Capture the cell that displays the provided text and extract its (x, y) central coordinate. 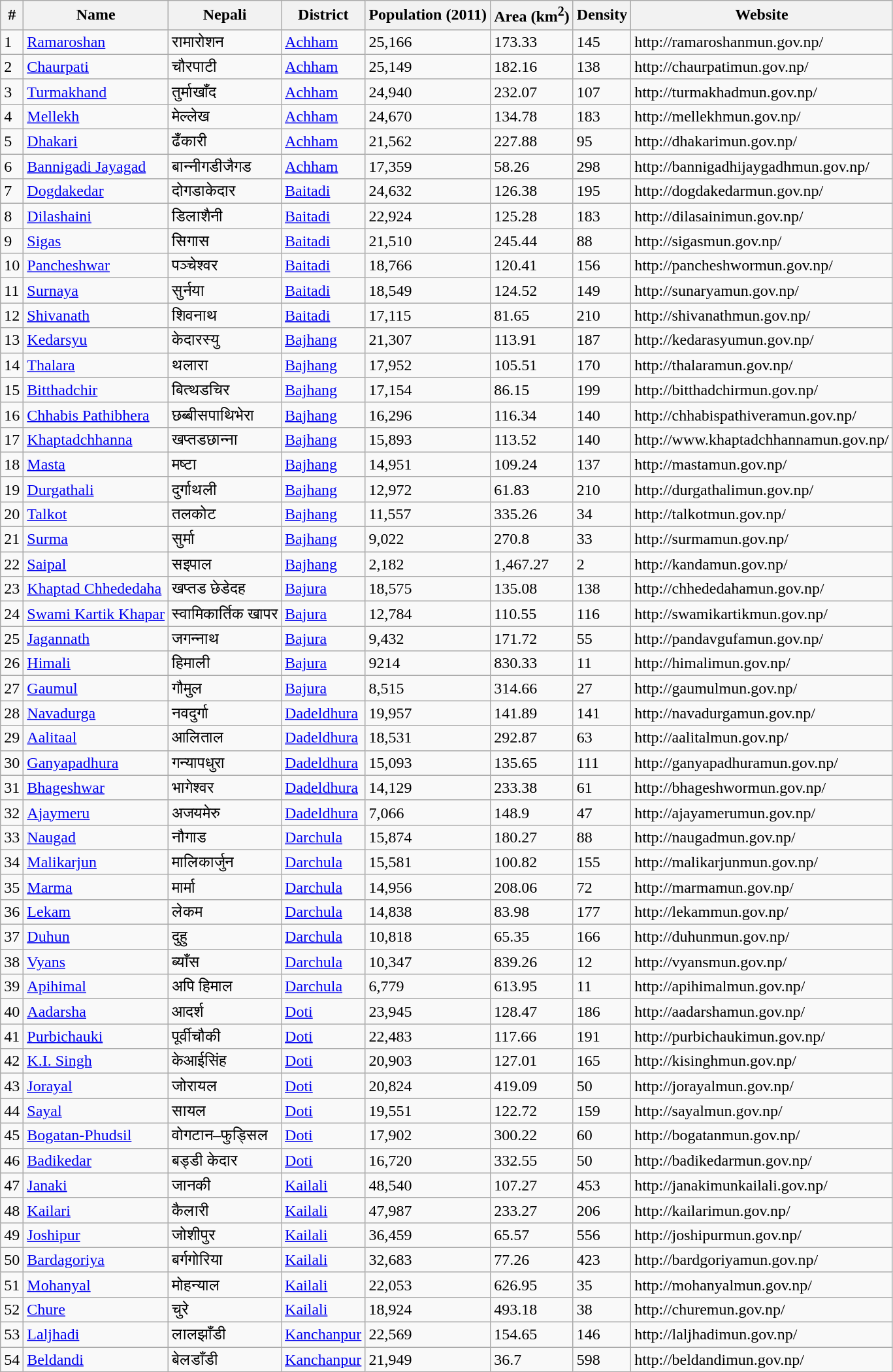
Ganyapadhura (96, 763)
1,467.27 (532, 564)
दुर्गाथली (225, 489)
Bhageshwar (96, 788)
Bardagoriya (96, 1260)
83.98 (532, 912)
Pancheshwar (96, 266)
141 (602, 713)
24,940 (428, 91)
26 (12, 663)
125.28 (532, 216)
22,569 (428, 1335)
http://surmamun.gov.np/ (762, 539)
http://purbichaukimun.gov.np/ (762, 1036)
K.I. Singh (96, 1061)
21,307 (428, 340)
14 (12, 365)
http://www.khaptadchhannamun.gov.np/ (762, 439)
Area (km2) (532, 16)
19,551 (428, 1111)
53 (12, 1335)
206 (602, 1210)
77.26 (532, 1260)
49 (12, 1235)
116.34 (532, 415)
http://dilasainimun.gov.np/ (762, 216)
7,066 (428, 812)
http://beldandimun.gov.np/ (762, 1360)
335.26 (532, 514)
111 (602, 763)
पञ्चेश्वर (225, 266)
मष्टा (225, 464)
18,549 (428, 291)
29 (12, 738)
21,562 (428, 142)
28 (12, 713)
65.57 (532, 1235)
113.91 (532, 340)
दोगडाकेदार (225, 191)
109.24 (532, 464)
227.88 (532, 142)
http://kedarasyumun.gov.np/ (762, 340)
http://durgathalimun.gov.np/ (762, 489)
Website (762, 16)
# (12, 16)
http://apihimalmun.gov.np/ (762, 987)
खप्तड छेडेदह (225, 589)
ढँकारी (225, 142)
21 (12, 539)
493.18 (532, 1309)
http://vyansmun.gov.np/ (762, 962)
Dilashaini (96, 216)
17,154 (428, 390)
120.41 (532, 266)
http://bardgoriyamun.gov.np/ (762, 1260)
केआईसिंह (225, 1061)
117.66 (532, 1036)
171.72 (532, 639)
आदर्श (225, 1012)
18,924 (428, 1309)
सुर्मा (225, 539)
16 (12, 415)
14,956 (428, 887)
15,093 (428, 763)
Mellekh (96, 116)
Dhakari (96, 142)
107 (602, 91)
नवदुर्गा (225, 713)
25 (12, 639)
51 (12, 1284)
17,902 (428, 1136)
मोहन्याल (225, 1284)
हिमाली (225, 663)
292.87 (532, 738)
Janaki (96, 1185)
173.33 (532, 42)
15,874 (428, 837)
कैलारी (225, 1210)
19 (12, 489)
Lekam (96, 912)
पूर्वीचौकी (225, 1036)
154.65 (532, 1335)
8 (12, 216)
नौगाड (225, 837)
Population (2011) (428, 16)
10,347 (428, 962)
बेलडाँडी (225, 1360)
127.01 (532, 1061)
598 (602, 1360)
22,483 (428, 1036)
48,540 (428, 1185)
36 (12, 912)
http://joshipurmun.gov.np/ (762, 1235)
44 (12, 1111)
डिलाशैनी (225, 216)
http://sunaryamun.gov.np/ (762, 291)
830.33 (532, 663)
http://bhageshwormun.gov.np/ (762, 788)
खप्तडछान्ना (225, 439)
419.09 (532, 1086)
17 (12, 439)
195 (602, 191)
Kailari (96, 1210)
58.26 (532, 167)
46 (12, 1160)
170 (602, 365)
208.06 (532, 887)
24,632 (428, 191)
Vyans (96, 962)
186 (602, 1012)
Jagannath (96, 639)
166 (602, 937)
Kedarsyu (96, 340)
134.78 (532, 116)
http://kisinghmun.gov.np/ (762, 1061)
http://ganyapadhuramun.gov.np/ (762, 763)
24 (12, 614)
Density (602, 16)
30 (12, 763)
45 (12, 1136)
http://pandavgufamun.gov.np/ (762, 639)
http://kailarimun.gov.np/ (762, 1210)
54 (12, 1360)
Bannigadi Jayagad (96, 167)
423 (602, 1260)
ब्याँस (225, 962)
http://janakimunkailali.gov.np/ (762, 1185)
65.35 (532, 937)
लेकम (225, 912)
वोगटान–फुड्सिल (225, 1136)
District (323, 16)
15 (12, 390)
Gaumul (96, 688)
113.52 (532, 439)
Surma (96, 539)
81.65 (532, 315)
11,557 (428, 514)
107.27 (532, 1185)
Bitthadchir (96, 390)
22 (12, 564)
332.55 (532, 1160)
116 (602, 614)
तलकोट (225, 514)
6 (12, 167)
बर्गगोरिया (225, 1260)
55 (602, 639)
तुर्माखाँद (225, 91)
Swami Kartik Khapar (96, 614)
http://shivanathmun.gov.np/ (762, 315)
Saipal (96, 564)
7 (12, 191)
15,893 (428, 439)
18,766 (428, 266)
9,022 (428, 539)
14,838 (428, 912)
245.44 (532, 241)
रामारोशन (225, 42)
सिगास (225, 241)
http://chhededahamun.gov.np/ (762, 589)
सइपाल (225, 564)
Dogdakedar (96, 191)
बित्थडचिर (225, 390)
http://aadarshamun.gov.np/ (762, 1012)
लालझाँडी (225, 1335)
Himali (96, 663)
http://ajayamerumun.gov.np/ (762, 812)
Mohanyal (96, 1284)
स्वामिकार्तिक खापर (225, 614)
http://gaumulmun.gov.np/ (762, 688)
40 (12, 1012)
17,952 (428, 365)
20,824 (428, 1086)
Malikarjun (96, 862)
http://laljhadimun.gov.np/ (762, 1335)
149 (602, 291)
Turmakhand (96, 91)
135.65 (532, 763)
केदारस्यु (225, 340)
Duhun (96, 937)
12,972 (428, 489)
2,182 (428, 564)
अपि हिमाल (225, 987)
भागेश्वर (225, 788)
128.47 (532, 1012)
22,053 (428, 1284)
http://dhakarimun.gov.np/ (762, 142)
http://kandamun.gov.np/ (762, 564)
Thalara (96, 365)
52 (12, 1309)
Khaptadchhanna (96, 439)
95 (602, 142)
http://navadurgamun.gov.np/ (762, 713)
314.66 (532, 688)
6,779 (428, 987)
233.27 (532, 1210)
सायल (225, 1111)
182.16 (532, 67)
http://swamikartikmun.gov.np/ (762, 614)
3 (12, 91)
12,784 (428, 614)
http://dogdakedarmun.gov.np/ (762, 191)
http://bogatanmun.gov.np/ (762, 1136)
61 (602, 788)
http://ramaroshanmun.gov.np/ (762, 42)
122.72 (532, 1111)
16,720 (428, 1160)
72 (602, 887)
24,670 (428, 116)
http://badikedarmun.gov.np/ (762, 1160)
233.38 (532, 788)
Name (96, 16)
http://aalitalmun.gov.np/ (762, 738)
http://bannigadhijaygadhmun.gov.np/ (762, 167)
मालिकार्जुन (225, 862)
298 (602, 167)
Surnaya (96, 291)
जोरायल (225, 1086)
124.52 (532, 291)
37 (12, 937)
18,575 (428, 589)
8,515 (428, 688)
अजयमेरु (225, 812)
http://malikarjunmun.gov.np/ (762, 862)
36.7 (532, 1360)
Talkot (96, 514)
23,945 (428, 1012)
180.27 (532, 837)
16,296 (428, 415)
105.51 (532, 365)
47,987 (428, 1210)
मार्मा (225, 887)
Bogatan-Phudsil (96, 1136)
21,949 (428, 1360)
http://thalaramun.gov.np/ (762, 365)
Sayal (96, 1111)
Aadarsha (96, 1012)
14,129 (428, 788)
137 (602, 464)
बान्नीगडीजैगड (225, 167)
25,149 (428, 67)
गन्यापधुरा (225, 763)
135.08 (532, 589)
18 (12, 464)
सुर्नया (225, 291)
छब्बीसपाथिभेरा (225, 415)
23 (12, 589)
http://duhunmun.gov.np/ (762, 937)
141.89 (532, 713)
Marma (96, 887)
60 (602, 1136)
43 (12, 1086)
145 (602, 42)
http://lekammun.gov.np/ (762, 912)
http://turmakhadmun.gov.np/ (762, 91)
17,115 (428, 315)
187 (602, 340)
चुरे (225, 1309)
Naugad (96, 837)
36,459 (428, 1235)
http://bitthadchirmun.gov.np/ (762, 390)
42 (12, 1061)
http://mellekhmun.gov.np/ (762, 116)
13 (12, 340)
155 (602, 862)
http://jorayalmun.gov.np/ (762, 1086)
http://himalimun.gov.np/ (762, 663)
http://mastamun.gov.np/ (762, 464)
http://chaurpatimun.gov.np/ (762, 67)
32 (12, 812)
Ajaymeru (96, 812)
86.15 (532, 390)
5 (12, 142)
Ramaroshan (96, 42)
बड्डी केदार (225, 1160)
177 (602, 912)
32,683 (428, 1260)
http://naugadmun.gov.np/ (762, 837)
453 (602, 1185)
156 (602, 266)
4 (12, 116)
31 (12, 788)
Navadurga (96, 713)
300.22 (532, 1136)
159 (602, 1111)
110.55 (532, 614)
9 (12, 241)
165 (602, 1061)
Durgathali (96, 489)
शिवनाथ (225, 315)
मेल्लेख (225, 116)
Masta (96, 464)
http://talkotmun.gov.np/ (762, 514)
21,510 (428, 241)
126.38 (532, 191)
556 (602, 1235)
Laljhadi (96, 1335)
Chhabis Pathibhera (96, 415)
Badikedar (96, 1160)
232.07 (532, 91)
39 (12, 987)
626.95 (532, 1284)
Chaurpati (96, 67)
Khaptad Chhededaha (96, 589)
17,359 (428, 167)
61.83 (532, 489)
14,951 (428, 464)
146 (602, 1335)
25,166 (428, 42)
Joshipur (96, 1235)
10,818 (428, 937)
1 (12, 42)
15,581 (428, 862)
41 (12, 1036)
दुहु (225, 937)
839.26 (532, 962)
9214 (428, 663)
http://pancheshwormun.gov.np/ (762, 266)
Purbichauki (96, 1036)
http://chhabispathiveramun.gov.np/ (762, 415)
http://sayalmun.gov.np/ (762, 1111)
22,924 (428, 216)
Nepali (225, 16)
48 (12, 1210)
Shivanath (96, 315)
चौरपाटी (225, 67)
Aalitaal (96, 738)
148.9 (532, 812)
Apihimal (96, 987)
जगन्नाथ (225, 639)
http://marmamun.gov.np/ (762, 887)
http://mohanyalmun.gov.np/ (762, 1284)
191 (602, 1036)
10 (12, 266)
100.82 (532, 862)
63 (602, 738)
18,531 (428, 738)
जोशीपुर (225, 1235)
9,432 (428, 639)
20,903 (428, 1061)
आलिताल (225, 738)
http://churemun.gov.np/ (762, 1309)
20 (12, 514)
270.8 (532, 539)
Jorayal (96, 1086)
गौमुल (225, 688)
19,957 (428, 713)
Sigas (96, 241)
613.95 (532, 987)
Chure (96, 1309)
Beldandi (96, 1360)
थलारा (225, 365)
199 (602, 390)
जानकी (225, 1185)
http://sigasmun.gov.np/ (762, 241)
